Capture the cell that displays the provided text and extract its (X, Y) central coordinate. 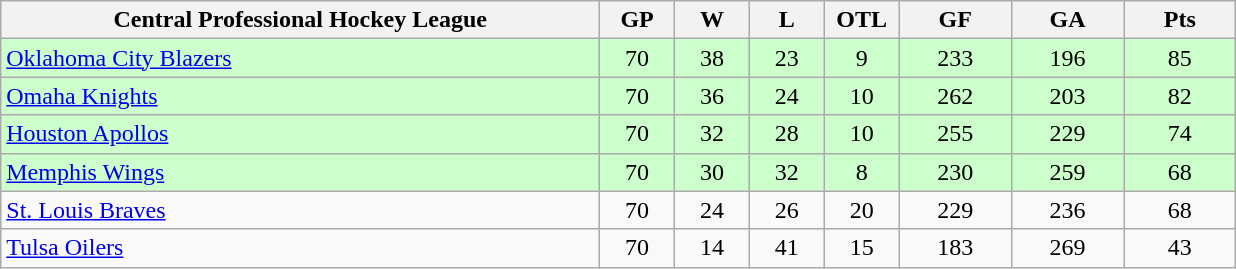
233 (955, 58)
26 (786, 210)
236 (1067, 210)
GP (638, 20)
Memphis Wings (300, 172)
38 (712, 58)
82 (1180, 96)
GF (955, 20)
Pts (1180, 20)
Oklahoma City Blazers (300, 58)
259 (1067, 172)
28 (786, 134)
43 (1180, 248)
14 (712, 248)
262 (955, 96)
203 (1067, 96)
230 (955, 172)
183 (955, 248)
W (712, 20)
Central Professional Hockey League (300, 20)
8 (862, 172)
GA (1067, 20)
36 (712, 96)
Omaha Knights (300, 96)
41 (786, 248)
20 (862, 210)
85 (1180, 58)
15 (862, 248)
9 (862, 58)
255 (955, 134)
23 (786, 58)
St. Louis Braves (300, 210)
Houston Apollos (300, 134)
L (786, 20)
Tulsa Oilers (300, 248)
269 (1067, 248)
30 (712, 172)
196 (1067, 58)
74 (1180, 134)
OTL (862, 20)
